Return the [X, Y] coordinate for the center point of the cell that contains the specified text.  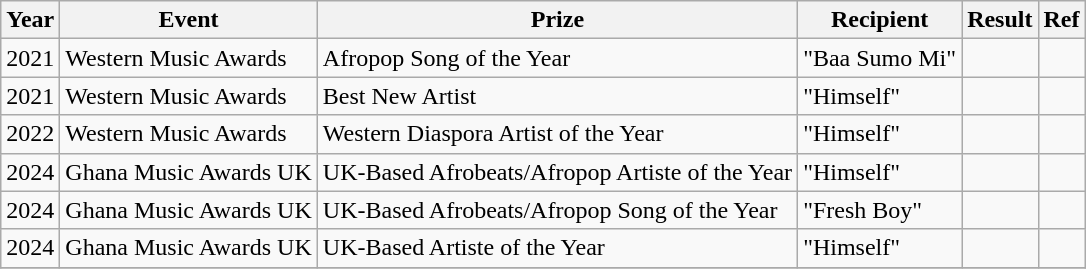
Result [1000, 20]
Year [30, 20]
UK-Based Artiste of the Year [557, 248]
Event [188, 20]
Recipient [880, 20]
Prize [557, 20]
UK-Based Afrobeats/Afropop Song of the Year [557, 210]
"Fresh Boy" [880, 210]
Western Diaspora Artist of the Year [557, 134]
2022 [30, 134]
UK-Based Afrobeats/Afropop Artiste of the Year [557, 172]
Best New Artist [557, 96]
"Baa Sumo Mi" [880, 58]
Ref [1062, 20]
Afropop Song of the Year [557, 58]
